Output the [X, Y] coordinate of the center of the cell containing the given text.  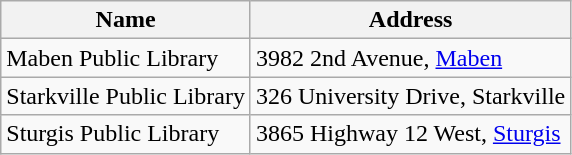
326 University Drive, Starkville [410, 96]
Starkville Public Library [126, 96]
Maben Public Library [126, 58]
Address [410, 20]
3982 2nd Avenue, Maben [410, 58]
Sturgis Public Library [126, 134]
Name [126, 20]
3865 Highway 12 West, Sturgis [410, 134]
